Determine the [x, y] coordinate at the center of the cell enclosing the given text.  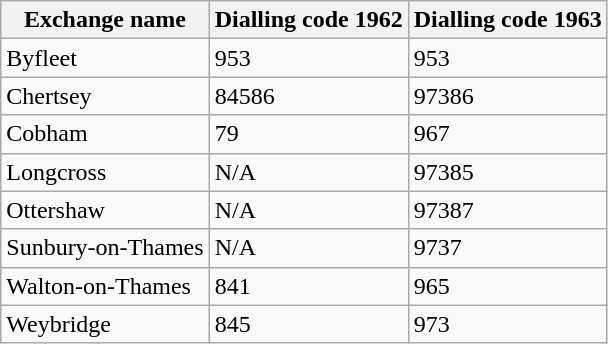
965 [508, 286]
Ottershaw [105, 210]
967 [508, 134]
845 [308, 324]
84586 [308, 96]
97386 [508, 96]
Byfleet [105, 58]
9737 [508, 248]
Exchange name [105, 20]
97385 [508, 172]
973 [508, 324]
Dialling code 1962 [308, 20]
Walton-on-Thames [105, 286]
841 [308, 286]
Dialling code 1963 [508, 20]
Cobham [105, 134]
97387 [508, 210]
Sunbury-on-Thames [105, 248]
Longcross [105, 172]
79 [308, 134]
Weybridge [105, 324]
Chertsey [105, 96]
